Detect which cell encompasses the target text, then output its [x, y] center coordinate. 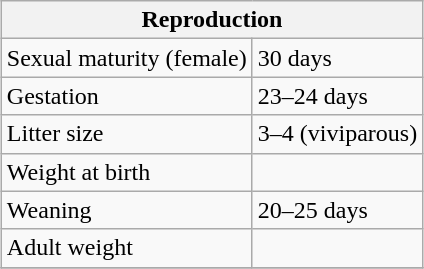
Reproduction [212, 20]
30 days [337, 58]
Weight at birth [126, 172]
Sexual maturity (female) [126, 58]
Adult weight [126, 248]
Weaning [126, 210]
23–24 days [337, 96]
Litter size [126, 134]
20–25 days [337, 210]
Gestation [126, 96]
3–4 (viviparous) [337, 134]
